Return the [X, Y] coordinate for the center point of the cell that contains the specified text.  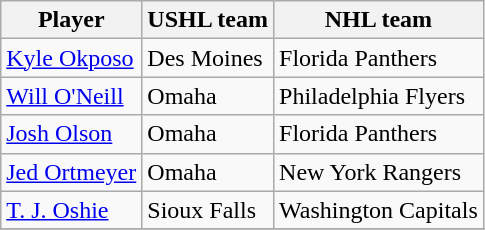
NHL team [379, 20]
Des Moines [208, 58]
Kyle Okposo [72, 58]
Sioux Falls [208, 210]
Will O'Neill [72, 96]
Josh Olson [72, 134]
Jed Ortmeyer [72, 172]
USHL team [208, 20]
Washington Capitals [379, 210]
T. J. Oshie [72, 210]
New York Rangers [379, 172]
Player [72, 20]
Philadelphia Flyers [379, 96]
